Locate the cell with the specified text and output its (X, Y) center coordinate. 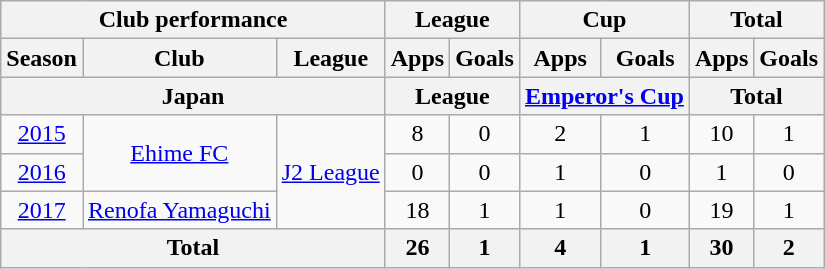
26 (417, 248)
18 (417, 210)
Emperor's Cup (604, 96)
2017 (42, 210)
Club (179, 58)
J2 League (330, 172)
2016 (42, 172)
Renofa Yamaguchi (179, 210)
4 (560, 248)
30 (721, 248)
8 (417, 134)
19 (721, 210)
Season (42, 58)
Cup (604, 20)
10 (721, 134)
Japan (193, 96)
2015 (42, 134)
Club performance (193, 20)
Ehime FC (179, 153)
